Detect which cell encompasses the target text, then output its (x, y) center coordinate. 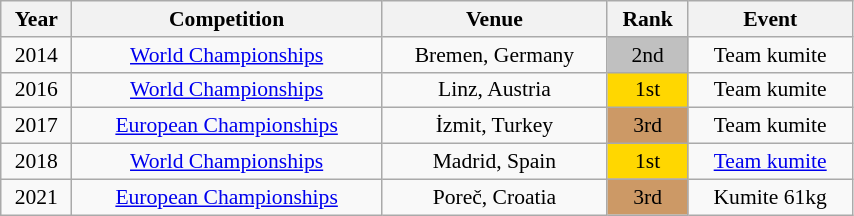
Madrid, Spain (494, 162)
İzmit, Turkey (494, 126)
2016 (36, 90)
Competition (227, 19)
Rank (648, 19)
2018 (36, 162)
Poreč, Croatia (494, 197)
2014 (36, 55)
Linz, Austria (494, 90)
Year (36, 19)
Event (770, 19)
2nd (648, 55)
Bremen, Germany (494, 55)
2021 (36, 197)
2017 (36, 126)
Venue (494, 19)
Kumite 61kg (770, 197)
